Return (X, Y) of the center of cell containing provided text 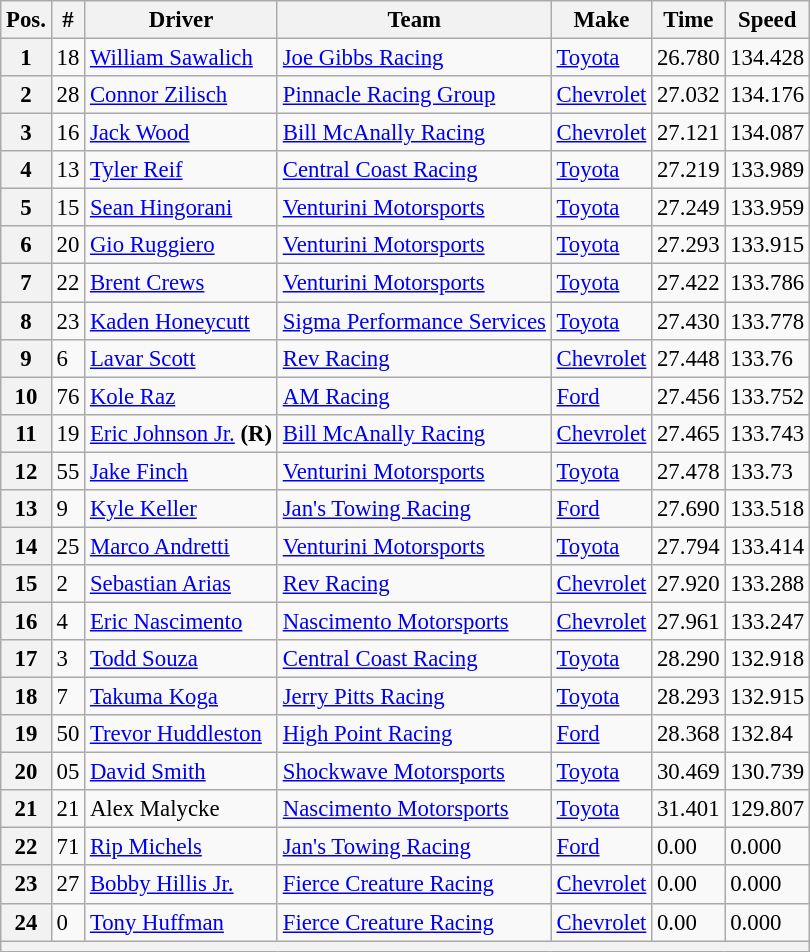
5 (26, 208)
129.807 (768, 809)
26.780 (688, 58)
Jake Finch (182, 471)
27.219 (688, 170)
133.989 (768, 170)
30.469 (688, 772)
28.368 (688, 734)
Marco Andretti (182, 546)
27 (68, 885)
10 (26, 396)
Alex Malycke (182, 809)
130.739 (768, 772)
133.73 (768, 471)
28.293 (688, 697)
133.76 (768, 358)
Tony Huffman (182, 922)
Takuma Koga (182, 697)
05 (68, 772)
Time (688, 20)
27.465 (688, 433)
Eric Nascimento (182, 621)
Pinnacle Racing Group (414, 95)
133.288 (768, 584)
14 (26, 546)
Eric Johnson Jr. (R) (182, 433)
17 (26, 659)
133.752 (768, 396)
28.290 (688, 659)
8 (26, 321)
27.920 (688, 584)
Lavar Scott (182, 358)
0 (68, 922)
76 (68, 396)
Gio Ruggiero (182, 245)
132.918 (768, 659)
AM Racing (414, 396)
Team (414, 20)
Driver (182, 20)
28 (68, 95)
Brent Crews (182, 283)
27.794 (688, 546)
50 (68, 734)
27.478 (688, 471)
11 (26, 433)
25 (68, 546)
Connor Zilisch (182, 95)
27.293 (688, 245)
Tyler Reif (182, 170)
1 (26, 58)
133.778 (768, 321)
134.428 (768, 58)
Sigma Performance Services (414, 321)
134.087 (768, 133)
27.422 (688, 283)
William Sawalich (182, 58)
27.249 (688, 208)
Jack Wood (182, 133)
Todd Souza (182, 659)
133.247 (768, 621)
12 (26, 471)
132.84 (768, 734)
Sean Hingorani (182, 208)
Sebastian Arias (182, 584)
71 (68, 847)
Kyle Keller (182, 509)
Make (601, 20)
High Point Racing (414, 734)
Rip Michels (182, 847)
133.518 (768, 509)
Bobby Hillis Jr. (182, 885)
133.414 (768, 546)
133.743 (768, 433)
132.915 (768, 697)
David Smith (182, 772)
27.456 (688, 396)
Pos. (26, 20)
24 (26, 922)
133.915 (768, 245)
Kole Raz (182, 396)
134.176 (768, 95)
Jerry Pitts Racing (414, 697)
27.430 (688, 321)
55 (68, 471)
27.690 (688, 509)
Speed (768, 20)
27.961 (688, 621)
27.448 (688, 358)
# (68, 20)
Trevor Huddleston (182, 734)
Shockwave Motorsports (414, 772)
31.401 (688, 809)
Joe Gibbs Racing (414, 58)
133.786 (768, 283)
27.032 (688, 95)
27.121 (688, 133)
Kaden Honeycutt (182, 321)
133.959 (768, 208)
